Locate the cell with the specified text and output its [X, Y] center coordinate. 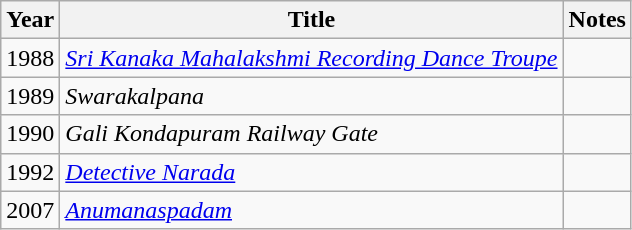
1988 [30, 58]
Title [312, 20]
1989 [30, 96]
Swarakalpana [312, 96]
Year [30, 20]
1990 [30, 134]
Gali Kondapuram Railway Gate [312, 134]
Sri Kanaka Mahalakshmi Recording Dance Troupe [312, 58]
Detective Narada [312, 172]
Anumanaspadam [312, 210]
Notes [597, 20]
1992 [30, 172]
2007 [30, 210]
